Provide the (x, y) coordinate of the cell's center where the given text is located.  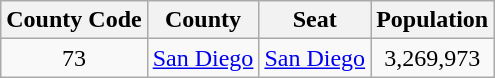
County Code (74, 20)
3,269,973 (432, 58)
Population (432, 20)
County (203, 20)
Seat (315, 20)
73 (74, 58)
